Output the [x, y] coordinate of the center of the cell containing the given text.  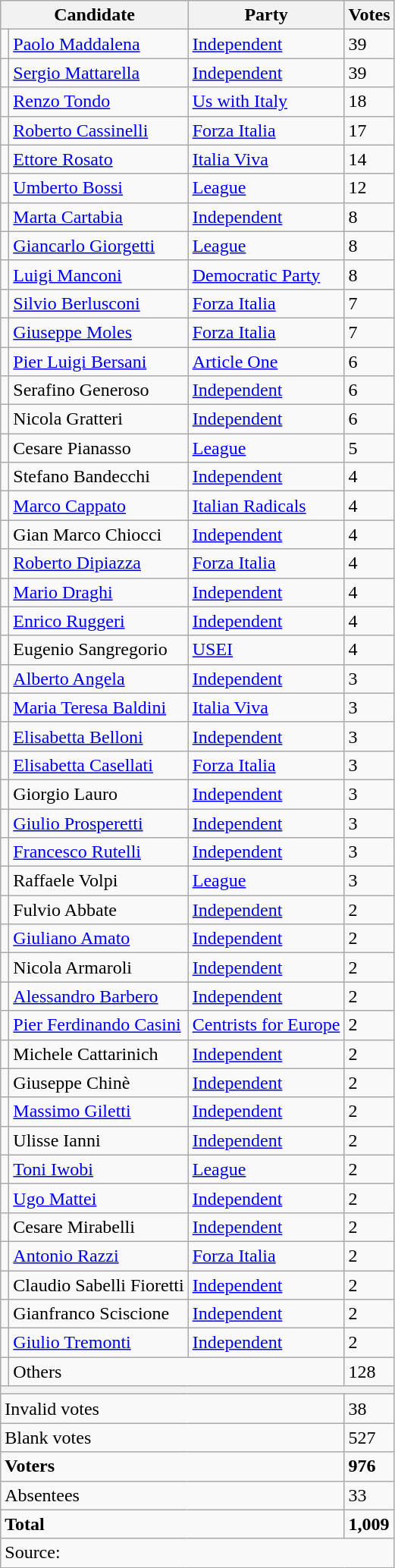
14 [369, 159]
Giulio Tremonti [99, 1343]
Us with Italy [266, 102]
Roberto Dipiazza [99, 563]
976 [369, 1466]
Umberto Bossi [99, 188]
Gianfranco Sciscione [99, 1314]
527 [369, 1438]
Paolo Maddalena [99, 44]
Elisabetta Casellati [99, 765]
18 [369, 102]
Candidate [94, 15]
Francesco Rutelli [99, 852]
Alberto Angela [99, 679]
1,009 [369, 1524]
Michele Cattarinich [99, 1054]
Mario Draghi [99, 592]
Italian Radicals [266, 506]
Invalid votes [173, 1409]
Ulisse Ianni [99, 1140]
Nicola Armaroli [99, 967]
12 [369, 188]
Source: [197, 1553]
Cesare Mirabelli [99, 1227]
Marta Cartabia [99, 217]
Others [177, 1372]
Absentees [173, 1495]
Roberto Cassinelli [99, 130]
Giuliano Amato [99, 939]
Giulio Prosperetti [99, 823]
Votes [369, 15]
Giuseppe Chinè [99, 1083]
Party [266, 15]
Sergio Mattarella [99, 73]
Stefano Bandecchi [99, 477]
Antonio Razzi [99, 1256]
Silvio Berlusconi [99, 303]
Gian Marco Chiocci [99, 535]
17 [369, 130]
Fulvio Abbate [99, 910]
Total [173, 1524]
Enrico Ruggeri [99, 621]
Raffaele Volpi [99, 881]
Cesare Pianasso [99, 448]
Giuseppe Moles [99, 332]
Nicola Gratteri [99, 419]
38 [369, 1409]
Blank votes [173, 1438]
5 [369, 448]
USEI [266, 650]
33 [369, 1495]
Maria Teresa Baldini [99, 707]
Pier Luigi Bersani [99, 362]
Serafino Generoso [99, 390]
Eugenio Sangregorio [99, 650]
Massimo Giletti [99, 1112]
Voters [173, 1466]
Article One [266, 362]
Ugo Mattei [99, 1198]
Centrists for Europe [266, 1025]
Claudio Sabelli Fioretti [99, 1285]
Elisabetta Belloni [99, 736]
Marco Cappato [99, 506]
Renzo Tondo [99, 102]
Luigi Manconi [99, 274]
Giorgio Lauro [99, 794]
Ettore Rosato [99, 159]
128 [369, 1372]
Alessandro Barbero [99, 996]
Toni Iwobi [99, 1169]
Giancarlo Giorgetti [99, 246]
Democratic Party [266, 274]
Pier Ferdinando Casini [99, 1025]
